Capture the cell that displays the provided text and extract its [x, y] central coordinate. 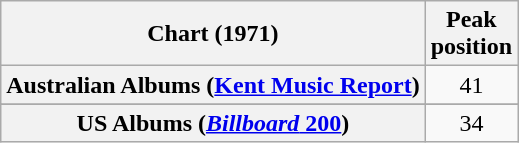
41 [471, 85]
Chart (1971) [213, 34]
Australian Albums (Kent Music Report) [213, 85]
34 [471, 123]
Peakposition [471, 34]
US Albums (Billboard 200) [213, 123]
